Find where the given text appears and provide that cell's center as (X, Y) coordinate. 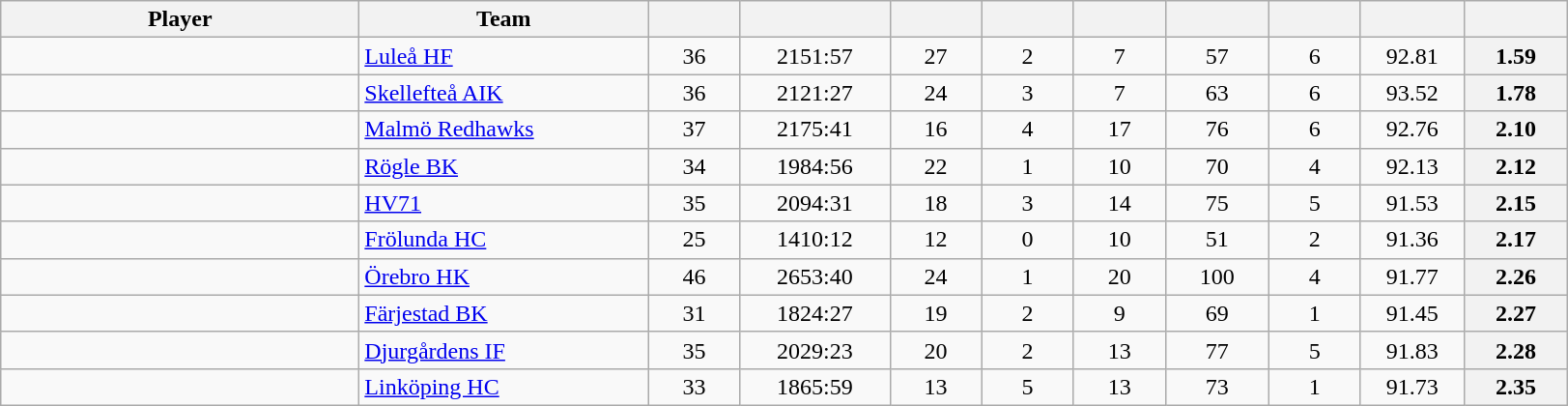
63 (1217, 93)
Rögle BK (504, 166)
19 (935, 313)
22 (935, 166)
70 (1217, 166)
33 (694, 387)
27 (935, 56)
77 (1217, 350)
57 (1217, 56)
2.35 (1515, 387)
91.36 (1412, 240)
Djurgårdens IF (504, 350)
93.52 (1412, 93)
37 (694, 130)
2094:31 (815, 203)
91.83 (1412, 350)
91.45 (1412, 313)
1.78 (1515, 93)
1410:12 (815, 240)
91.73 (1412, 387)
Färjestad BK (504, 313)
2175:41 (815, 130)
2121:27 (815, 93)
HV71 (504, 203)
2.17 (1515, 240)
Player (180, 19)
16 (935, 130)
18 (935, 203)
Örebro HK (504, 276)
2.27 (1515, 313)
2.26 (1515, 276)
14 (1119, 203)
31 (694, 313)
75 (1217, 203)
2029:23 (815, 350)
1.59 (1515, 56)
Linköping HC (504, 387)
2151:57 (815, 56)
Team (504, 19)
2.10 (1515, 130)
2.12 (1515, 166)
46 (694, 276)
91.53 (1412, 203)
17 (1119, 130)
Luleå HF (504, 56)
Skellefteå AIK (504, 93)
1824:27 (815, 313)
2.28 (1515, 350)
76 (1217, 130)
69 (1217, 313)
0 (1028, 240)
1984:56 (815, 166)
92.76 (1412, 130)
92.81 (1412, 56)
1865:59 (815, 387)
25 (694, 240)
12 (935, 240)
91.77 (1412, 276)
73 (1217, 387)
2.15 (1515, 203)
Frölunda HC (504, 240)
34 (694, 166)
92.13 (1412, 166)
100 (1217, 276)
9 (1119, 313)
2653:40 (815, 276)
Malmö Redhawks (504, 130)
51 (1217, 240)
